Scan for the cell matching the given text and deliver its [X, Y] coordinate at center. 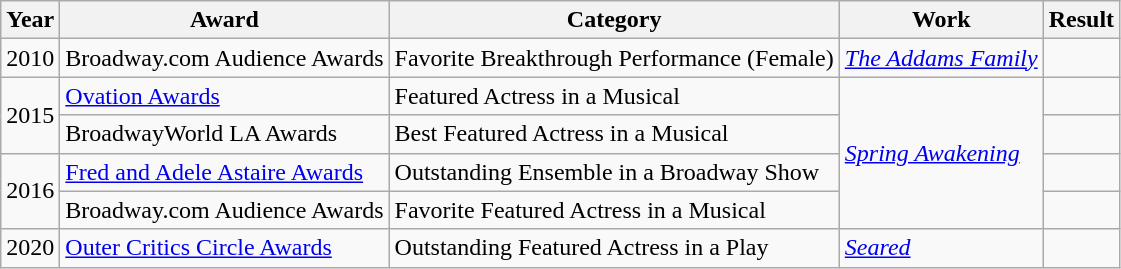
2016 [30, 191]
Year [30, 20]
Favorite Featured Actress in a Musical [614, 210]
Seared [941, 248]
Best Featured Actress in a Musical [614, 134]
Award [224, 20]
Category [614, 20]
2020 [30, 248]
Spring Awakening [941, 153]
Work [941, 20]
Outstanding Ensemble in a Broadway Show [614, 172]
Fred and Adele Astaire Awards [224, 172]
Outstanding Featured Actress in a Play [614, 248]
Outer Critics Circle Awards [224, 248]
Featured Actress in a Musical [614, 96]
2010 [30, 58]
Ovation Awards [224, 96]
Favorite Breakthrough Performance (Female) [614, 58]
The Addams Family [941, 58]
Result [1081, 20]
2015 [30, 115]
BroadwayWorld LA Awards [224, 134]
